For the text-containing cell, return its midpoint in [x, y] coordinate format. 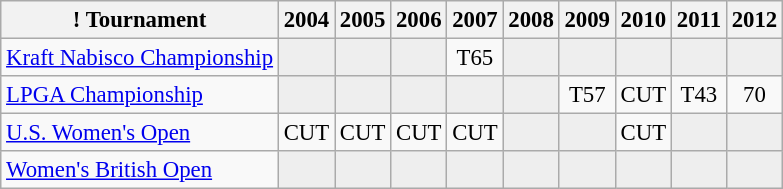
2004 [306, 20]
2012 [754, 20]
T57 [587, 95]
Women's British Open [140, 170]
2007 [475, 20]
U.S. Women's Open [140, 133]
2005 [363, 20]
70 [754, 95]
T65 [475, 58]
! Tournament [140, 20]
2011 [698, 20]
LPGA Championship [140, 95]
T43 [698, 95]
2008 [531, 20]
2010 [643, 20]
Kraft Nabisco Championship [140, 58]
2006 [419, 20]
2009 [587, 20]
